Search for the cell housing the specified text and yield its [X, Y] center coordinate. 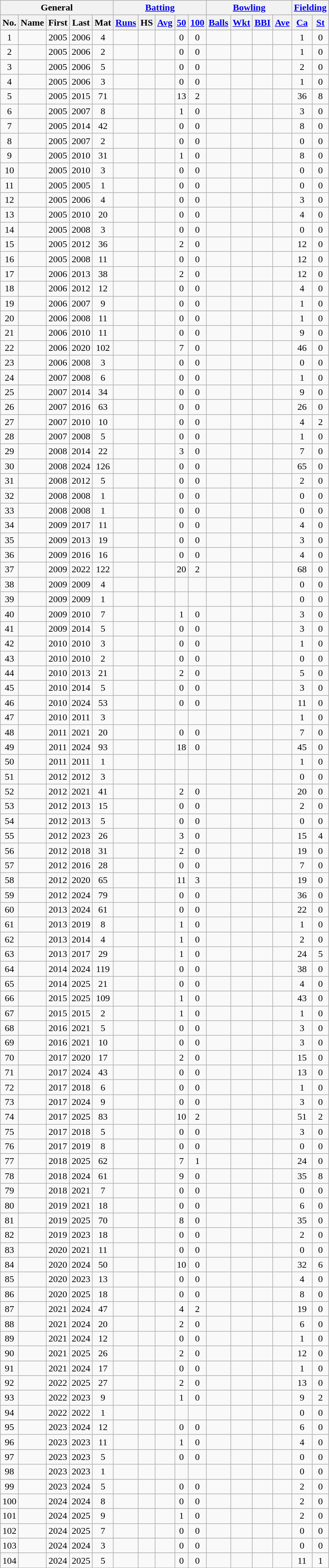
Balls [218, 23]
122 [103, 570]
59 [9, 895]
85 [9, 1279]
94 [9, 1413]
30 [9, 466]
88 [9, 1324]
77 [9, 1161]
44 [9, 673]
80 [9, 1206]
Runs [126, 23]
92 [9, 1383]
84 [9, 1265]
33 [9, 510]
55 [9, 836]
General [57, 8]
Bowling [249, 8]
96 [9, 1442]
Fielding [310, 8]
69 [9, 1043]
25 [9, 392]
58 [9, 880]
54 [9, 821]
126 [103, 466]
66 [9, 998]
109 [103, 998]
101 [9, 1516]
No. [9, 23]
Wkt [241, 23]
60 [9, 910]
St [320, 23]
86 [9, 1294]
75 [9, 1132]
98 [9, 1472]
64 [9, 969]
76 [9, 1146]
40 [9, 614]
49 [9, 747]
Ca [302, 23]
BBI [262, 23]
Avg [165, 23]
89 [9, 1338]
Last [81, 23]
Ave [282, 23]
72 [9, 1087]
57 [9, 865]
81 [9, 1220]
Batting [160, 8]
90 [9, 1353]
52 [9, 791]
87 [9, 1309]
97 [9, 1457]
91 [9, 1368]
95 [9, 1427]
Name [33, 23]
103 [9, 1545]
14 [9, 230]
119 [103, 969]
First [58, 23]
82 [9, 1235]
39 [9, 599]
56 [9, 850]
48 [9, 732]
99 [9, 1486]
Mat [103, 23]
67 [9, 1013]
73 [9, 1102]
37 [9, 570]
78 [9, 1176]
23 [9, 362]
74 [9, 1117]
HS [147, 23]
104 [9, 1560]
